Pinpoint the cell where the given text exists, returning its (x, y) midpoint coordinate. 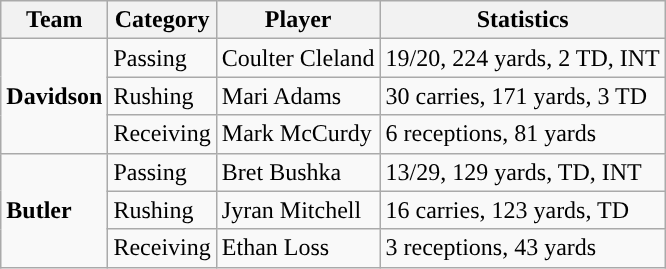
3 receptions, 43 yards (522, 248)
Category (162, 20)
Player (298, 20)
Mark McCurdy (298, 134)
Butler (54, 210)
Statistics (522, 20)
19/20, 224 yards, 2 TD, INT (522, 58)
Coulter Cleland (298, 58)
Bret Bushka (298, 172)
Jyran Mitchell (298, 210)
16 carries, 123 yards, TD (522, 210)
13/29, 129 yards, TD, INT (522, 172)
Davidson (54, 96)
Ethan Loss (298, 248)
Mari Adams (298, 96)
Team (54, 20)
30 carries, 171 yards, 3 TD (522, 96)
6 receptions, 81 yards (522, 134)
